Return (x, y) of the center of cell containing provided text 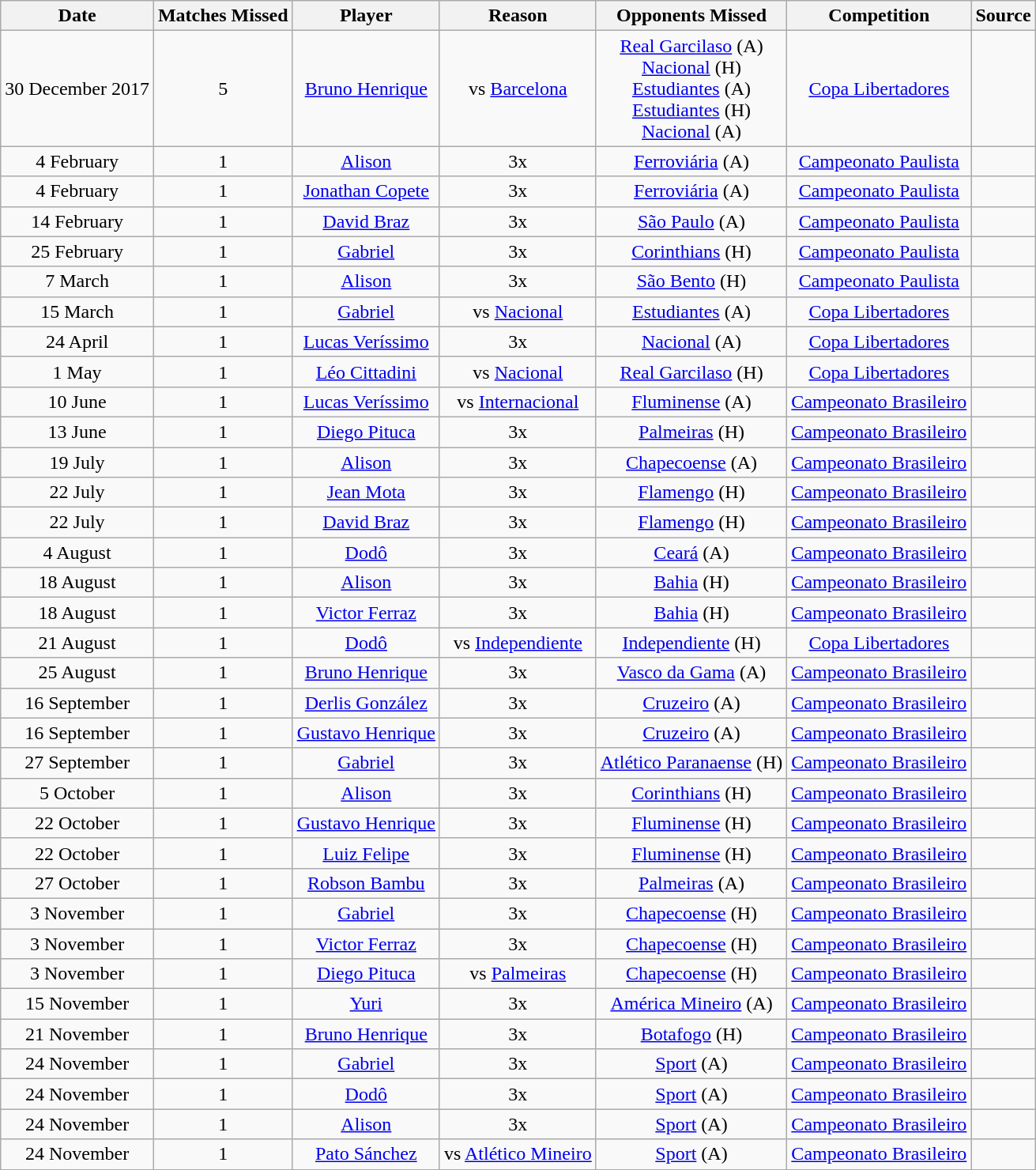
30 December 2017 (77, 89)
27 September (77, 763)
Botafogo (H) (691, 1034)
Atlético Paranaense (H) (691, 763)
Nacional (A) (691, 342)
24 April (77, 342)
Real Garcilaso (H) (691, 372)
vs Internacional (518, 402)
Date (77, 16)
Jonathan Copete (366, 191)
Independiente (H) (691, 643)
Reason (518, 16)
Yuri (366, 1004)
São Bento (H) (691, 281)
10 June (77, 402)
19 July (77, 462)
Chapecoense (A) (691, 462)
Competition (879, 16)
13 June (77, 432)
Derlis González (366, 703)
5 (223, 89)
7 March (77, 281)
25 February (77, 251)
Real Garcilaso (A)Nacional (H)Estudiantes (A)Estudiantes (H)Nacional (A) (691, 89)
Opponents Missed (691, 16)
1 May (77, 372)
4 August (77, 553)
27 October (77, 883)
Fluminense (A) (691, 402)
Estudiantes (A) (691, 311)
Palmeiras (A) (691, 883)
Player (366, 16)
21 August (77, 643)
vs Atlético Mineiro (518, 1154)
Jean Mota (366, 493)
Robson Bambu (366, 883)
15 March (77, 311)
25 August (77, 673)
15 November (77, 1004)
14 February (77, 221)
vs Barcelona (518, 89)
vs Independiente (518, 643)
Vasco da Gama (A) (691, 673)
Pato Sánchez (366, 1154)
São Paulo (A) (691, 221)
América Mineiro (A) (691, 1004)
Ceará (A) (691, 553)
Luiz Felipe (366, 853)
vs Palmeiras (518, 974)
Matches Missed (223, 16)
21 November (77, 1034)
Palmeiras (H) (691, 432)
5 October (77, 793)
Léo Cittadini (366, 372)
Source (1004, 16)
